Output the [x, y] coordinate of the center of the cell containing the given text.  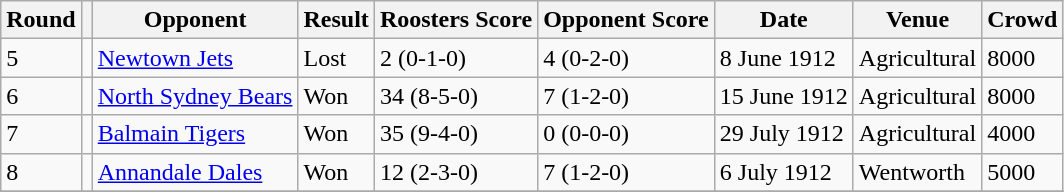
Wentworth [917, 172]
0 (0-0-0) [626, 134]
34 (8-5-0) [456, 96]
Result [336, 20]
4 (0-2-0) [626, 58]
Crowd [1022, 20]
Venue [917, 20]
Date [784, 20]
12 (2-3-0) [456, 172]
29 July 1912 [784, 134]
Opponent Score [626, 20]
5 [41, 58]
7 [41, 134]
6 July 1912 [784, 172]
Balmain Tigers [195, 134]
Lost [336, 58]
Annandale Dales [195, 172]
8 June 1912 [784, 58]
Roosters Score [456, 20]
6 [41, 96]
North Sydney Bears [195, 96]
15 June 1912 [784, 96]
5000 [1022, 172]
Newtown Jets [195, 58]
8 [41, 172]
Round [41, 20]
Opponent [195, 20]
35 (9-4-0) [456, 134]
2 (0-1-0) [456, 58]
4000 [1022, 134]
